Extract the [x, y] coordinate from the center of the cell holding the provided text.  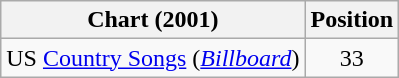
33 [352, 58]
Chart (2001) [153, 20]
US Country Songs (Billboard) [153, 58]
Position [352, 20]
